Output the [x, y] coordinate of the center of the cell containing the given text.  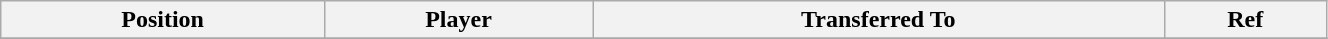
Transferred To [878, 20]
Position [163, 20]
Player [458, 20]
Ref [1245, 20]
